From the cell containing the given text, extract its center point as [X, Y] coordinate. 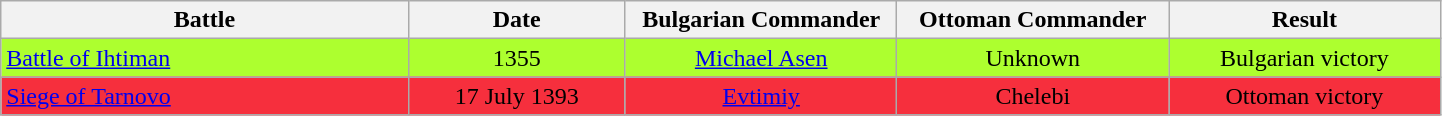
17 July 1393 [516, 96]
Chelebi [1033, 96]
Ottoman victory [1305, 96]
Bulgarian victory [1305, 58]
Bulgarian Commander [761, 20]
1355 [516, 58]
Michael Asen [761, 58]
Unknown [1033, 58]
Result [1305, 20]
Date [516, 20]
Battle of Ihtiman [204, 58]
Evtimiy [761, 96]
Ottoman Commander [1033, 20]
Siege of Tarnovo [204, 96]
Battle [204, 20]
